Return [x, y] of the center of cell containing provided text 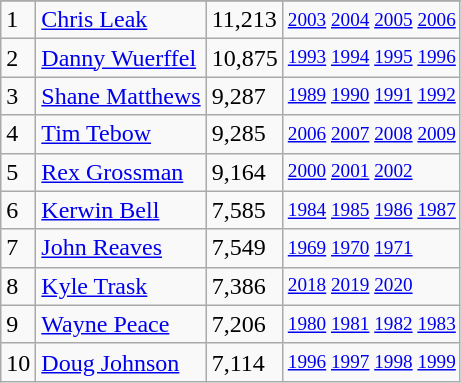
2 [18, 58]
1984 1985 1986 1987 [372, 210]
2018 2019 2020 [372, 286]
John Reaves [121, 248]
2000 2001 2002 [372, 172]
7,114 [244, 362]
1996 1997 1998 1999 [372, 362]
Kyle Trask [121, 286]
9,285 [244, 134]
Kerwin Bell [121, 210]
Rex Grossman [121, 172]
10 [18, 362]
9,164 [244, 172]
7,206 [244, 324]
1980 1981 1982 1983 [372, 324]
6 [18, 210]
9,287 [244, 96]
7,585 [244, 210]
4 [18, 134]
2006 2007 2008 2009 [372, 134]
Tim Tebow [121, 134]
1993 1994 1995 1996 [372, 58]
Danny Wuerffel [121, 58]
3 [18, 96]
1989 1990 1991 1992 [372, 96]
Doug Johnson [121, 362]
9 [18, 324]
2003 2004 2005 2006 [372, 20]
1 [18, 20]
11,213 [244, 20]
7,386 [244, 286]
10,875 [244, 58]
1969 1970 1971 [372, 248]
Wayne Peace [121, 324]
Chris Leak [121, 20]
7 [18, 248]
5 [18, 172]
8 [18, 286]
7,549 [244, 248]
Shane Matthews [121, 96]
